Provide the (x, y) coordinate of the cell's center where the given text is located.  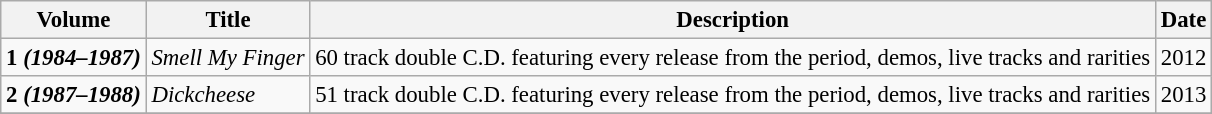
60 track double C.D. featuring every release from the period, demos, live tracks and rarities (733, 58)
51 track double C.D. featuring every release from the period, demos, live tracks and rarities (733, 95)
Dickcheese (228, 95)
Smell My Finger (228, 58)
1 (1984–1987) (74, 58)
2 (1987–1988) (74, 95)
Description (733, 20)
Volume (74, 20)
Date (1183, 20)
2012 (1183, 58)
Title (228, 20)
2013 (1183, 95)
